Detect which cell encompasses the target text, then output its [X, Y] center coordinate. 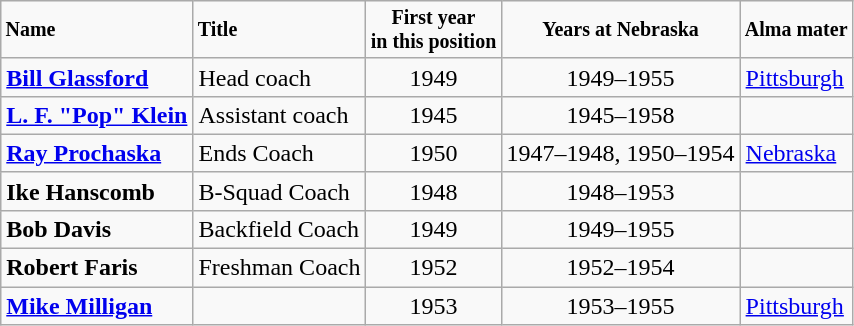
1953 [434, 306]
Freshman Coach [280, 268]
1952–1954 [620, 268]
1950 [434, 153]
1948 [434, 191]
Name [97, 30]
L. F. "Pop" Klein [97, 115]
Title [280, 30]
Mike Milligan [97, 306]
Bob Davis [97, 229]
Robert Faris [97, 268]
Alma mater [796, 30]
1952 [434, 268]
1948–1953 [620, 191]
B-Squad Coach [280, 191]
Nebraska [796, 153]
1947–1948, 1950–1954 [620, 153]
First yearin this position [434, 30]
Ike Hanscomb [97, 191]
Ray Prochaska [97, 153]
Backfield Coach [280, 229]
1953–1955 [620, 306]
Ends Coach [280, 153]
1945 [434, 115]
Bill Glassford [97, 77]
1945–1958 [620, 115]
Head coach [280, 77]
Years at Nebraska [620, 30]
Assistant coach [280, 115]
